Find where the given text appears and provide that cell's center as (X, Y) coordinate. 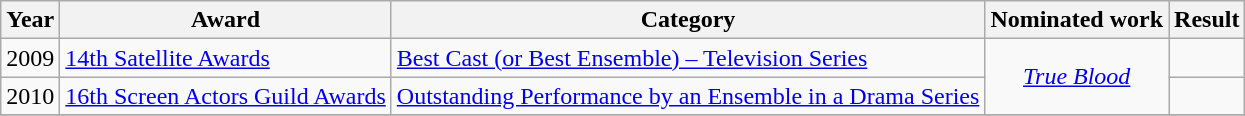
Result (1207, 20)
Outstanding Performance by an Ensemble in a Drama Series (688, 96)
14th Satellite Awards (226, 58)
Best Cast (or Best Ensemble) – Television Series (688, 58)
Nominated work (1077, 20)
Award (226, 20)
True Blood (1077, 77)
Category (688, 20)
16th Screen Actors Guild Awards (226, 96)
2010 (30, 96)
Year (30, 20)
2009 (30, 58)
